Return the (X, Y) coordinate for the center point of the cell that contains the specified text.  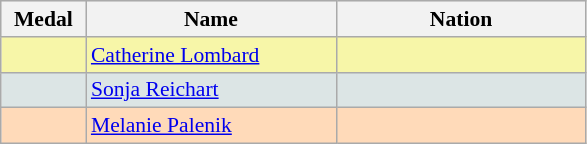
Medal (44, 19)
Name (211, 19)
Catherine Lombard (211, 55)
Melanie Palenik (211, 126)
Sonja Reichart (211, 90)
Nation (461, 19)
